Output the (X, Y) coordinate of the center of the cell containing the given text.  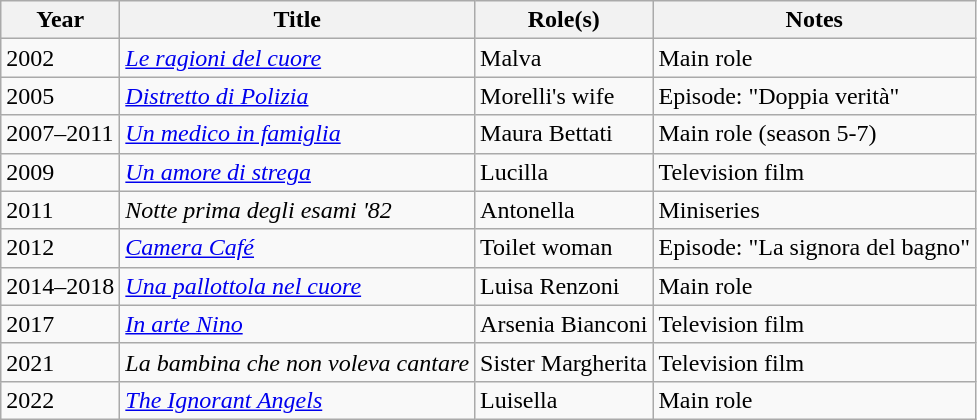
Una pallottola nel cuore (298, 286)
Miniseries (814, 210)
Morelli's wife (564, 96)
2017 (60, 324)
Maura Bettati (564, 134)
Lucilla (564, 172)
2005 (60, 96)
Main role (season 5-7) (814, 134)
Le ragioni del cuore (298, 58)
Role(s) (564, 20)
2014–2018 (60, 286)
Malva (564, 58)
Arsenia Bianconi (564, 324)
2009 (60, 172)
The Ignorant Angels (298, 400)
2022 (60, 400)
Title (298, 20)
2011 (60, 210)
Sister Margherita (564, 362)
Un amore di strega (298, 172)
Toilet woman (564, 248)
2012 (60, 248)
Episode: "La signora del bagno" (814, 248)
Episode: "Doppia verità" (814, 96)
2007–2011 (60, 134)
In arte Nino (298, 324)
Camera Café (298, 248)
La bambina che non voleva cantare (298, 362)
Un medico in famiglia (298, 134)
Year (60, 20)
Distretto di Polizia (298, 96)
Luisella (564, 400)
2002 (60, 58)
2021 (60, 362)
Notes (814, 20)
Antonella (564, 210)
Luisa Renzoni (564, 286)
Notte prima degli esami '82 (298, 210)
